Capture the cell that displays the provided text and extract its [X, Y] central coordinate. 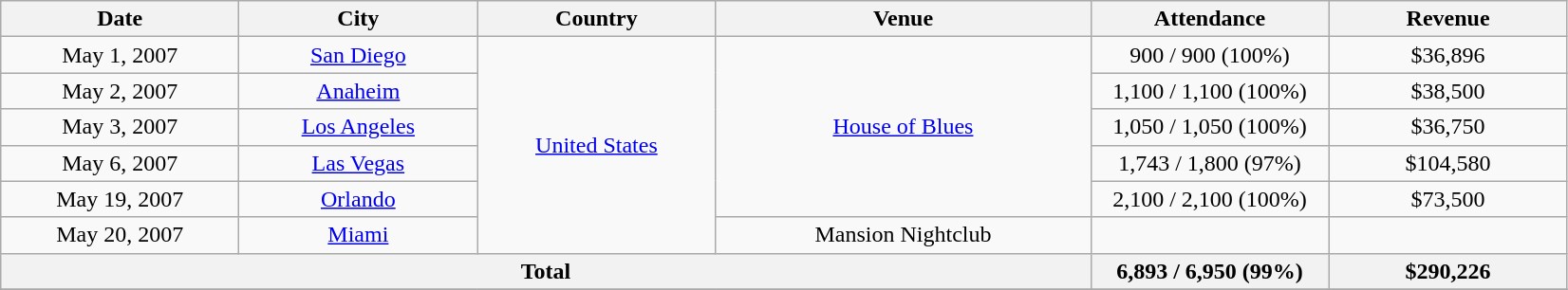
City [359, 19]
Orlando [359, 199]
6,893 / 6,950 (99%) [1209, 271]
$104,580 [1448, 163]
1,100 / 1,100 (100%) [1209, 91]
House of Blues [904, 127]
$73,500 [1448, 199]
May 3, 2007 [120, 127]
1,743 / 1,800 (97%) [1209, 163]
United States [596, 145]
May 2, 2007 [120, 91]
May 20, 2007 [120, 235]
Venue [904, 19]
Los Angeles [359, 127]
Total [546, 271]
Miami [359, 235]
May 19, 2007 [120, 199]
900 / 900 (100%) [1209, 55]
1,050 / 1,050 (100%) [1209, 127]
Mansion Nightclub [904, 235]
$36,896 [1448, 55]
$38,500 [1448, 91]
$290,226 [1448, 271]
Attendance [1209, 19]
Anaheim [359, 91]
Date [120, 19]
May 6, 2007 [120, 163]
Las Vegas [359, 163]
San Diego [359, 55]
Revenue [1448, 19]
2,100 / 2,100 (100%) [1209, 199]
May 1, 2007 [120, 55]
Country [596, 19]
$36,750 [1448, 127]
